Find where the given text appears and provide that cell's center as [x, y] coordinate. 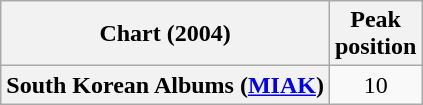
Chart (2004) [166, 34]
Peakposition [375, 34]
10 [375, 85]
South Korean Albums (MIAK) [166, 85]
